Identify which cell holds the provided text, then report its (X, Y) central coordinate. 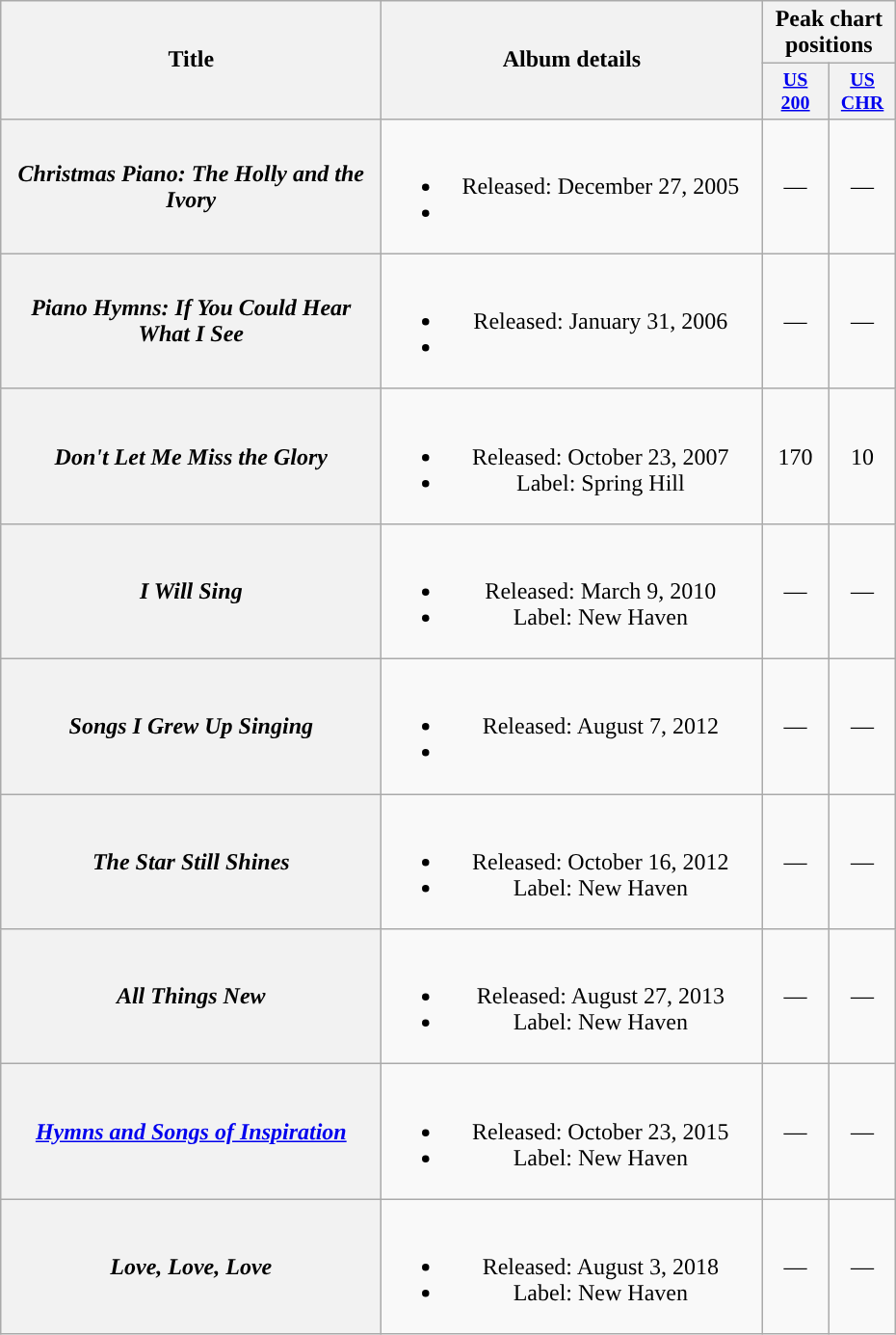
Christmas Piano: The Holly and the Ivory (191, 186)
170 (796, 456)
Released: October 23, 2015Label: New Haven (572, 1132)
Hymns and Songs of Inspiration (191, 1132)
Love, Love, Love (191, 1267)
Piano Hymns: If You Could Hear What I See (191, 321)
Title (191, 60)
Released: August 27, 2013Label: New Haven (572, 997)
10 (861, 456)
Released: October 23, 2007Label: Spring Hill (572, 456)
USCHR (861, 91)
US200 (796, 91)
The Star Still Shines (191, 862)
Released: March 9, 2010Label: New Haven (572, 591)
Released: October 16, 2012Label: New Haven (572, 862)
Peak chart positions (829, 33)
I Will Sing (191, 591)
Released: August 7, 2012 (572, 727)
Released: December 27, 2005 (572, 186)
All Things New (191, 997)
Released: January 31, 2006 (572, 321)
Don't Let Me Miss the Glory (191, 456)
Album details (572, 60)
Songs I Grew Up Singing (191, 727)
Released: August 3, 2018Label: New Haven (572, 1267)
